Detect which cell encompasses the target text, then output its [X, Y] center coordinate. 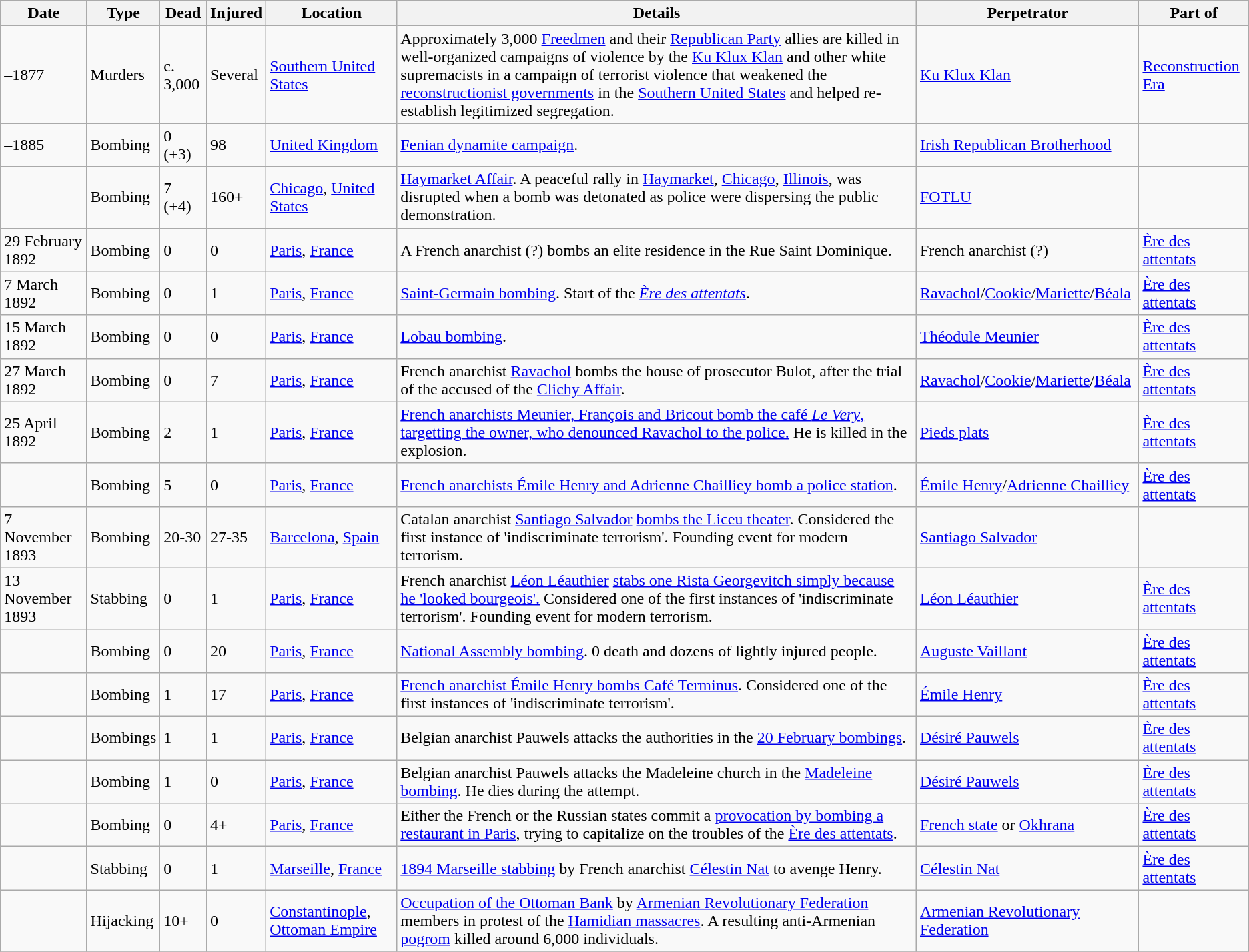
29 February 1892 [44, 250]
Reconstruction Era [1194, 75]
Perpetrator [1027, 13]
27 March 1892 [44, 380]
160+ [236, 197]
–1885 [44, 145]
7 March 1892 [44, 294]
Bombings [123, 738]
Dead [183, 13]
FOTLU [1027, 197]
Santiago Salvador [1027, 537]
Saint-Germain bombing. Start of the Ère des attentats. [657, 294]
7 (+4) [183, 197]
French anarchist Ravachol bombs the house of prosecutor Bulot, after the trial of the accused of the Clichy Affair. [657, 380]
Auguste Vaillant [1027, 651]
13 November 1893 [44, 598]
1894 Marseille stabbing by French anarchist Célestin Nat to avenge Henry. [657, 869]
Barcelona, Spain [332, 537]
Murders [123, 75]
20 [236, 651]
Details [657, 13]
7 November 1893 [44, 537]
French anarchist Émile Henry bombs Café Terminus. Considered one of the first instances of 'indiscriminate terrorism'. [657, 695]
Constantinople, Ottoman Empire [332, 921]
Armenian Revolutionary Federation [1027, 921]
Pieds plats [1027, 432]
French state or Okhrana [1027, 825]
Location [332, 13]
7 [236, 380]
Hijacking [123, 921]
c. 3,000 [183, 75]
Type [123, 13]
Several [236, 75]
Date [44, 13]
25 April 1892 [44, 432]
Célestin Nat [1027, 869]
15 March 1892 [44, 336]
A French anarchist (?) bombs an elite residence in the Rue Saint Dominique. [657, 250]
10+ [183, 921]
United Kingdom [332, 145]
0 (+3) [183, 145]
French anarchists Émile Henry and Adrienne Chailliey bomb a police station. [657, 484]
Belgian anarchist Pauwels attacks the Madeleine church in the Madeleine bombing. He dies during the attempt. [657, 782]
Théodule Meunier [1027, 336]
Ku Klux Klan [1027, 75]
National Assembly bombing. 0 death and dozens of lightly injured people. [657, 651]
Léon Léauthier [1027, 598]
98 [236, 145]
Lobau bombing. [657, 336]
Injured [236, 13]
Chicago, United States [332, 197]
4+ [236, 825]
2 [183, 432]
Belgian anarchist Pauwels attacks the authorities in the 20 February bombings. [657, 738]
27-35 [236, 537]
Fenian dynamite campaign. [657, 145]
Part of [1194, 13]
20-30 [183, 537]
Marseille, France [332, 869]
Émile Henry [1027, 695]
Émile Henry/Adrienne Chailliey [1027, 484]
5 [183, 484]
–1877 [44, 75]
17 [236, 695]
Irish Republican Brotherhood [1027, 145]
Southern United States [332, 75]
French anarchist (?) [1027, 250]
